For the text-containing cell, return its midpoint in [X, Y] coordinate format. 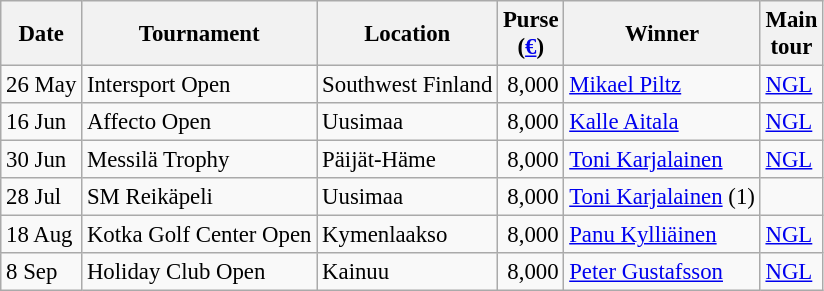
SM Reikäpeli [200, 197]
Toni Karjalainen [662, 160]
Messilä Trophy [200, 160]
Affecto Open [200, 122]
26 May [42, 85]
Date [42, 34]
Southwest Finland [408, 85]
Winner [662, 34]
Maintour [792, 34]
Toni Karjalainen (1) [662, 197]
18 Aug [42, 235]
Panu Kylliäinen [662, 235]
16 Jun [42, 122]
Purse(€) [531, 34]
Kalle Aitala [662, 122]
28 Jul [42, 197]
Kymenlaakso [408, 235]
Päijät-Häme [408, 160]
30 Jun [42, 160]
Mikael Piltz [662, 85]
Tournament [200, 34]
Location [408, 34]
Kotka Golf Center Open [200, 235]
Intersport Open [200, 85]
